Find where the given text appears and provide that cell's center as (x, y) coordinate. 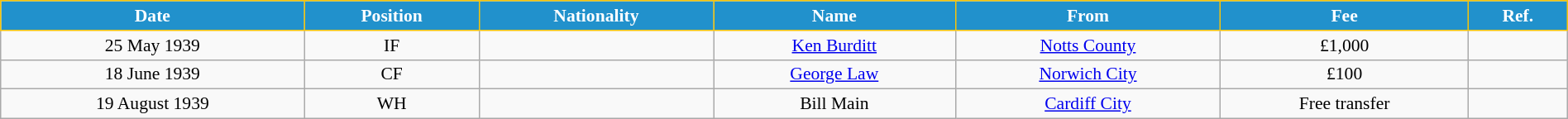
Notts County (1088, 45)
IF (392, 45)
CF (392, 74)
25 May 1939 (152, 45)
Name (834, 16)
From (1088, 16)
WH (392, 104)
Nationality (595, 16)
Ken Burditt (834, 45)
£100 (1345, 74)
Date (152, 16)
Free transfer (1345, 104)
Bill Main (834, 104)
Norwich City (1088, 74)
Fee (1345, 16)
Cardiff City (1088, 104)
18 June 1939 (152, 74)
£1,000 (1345, 45)
Ref. (1518, 16)
Position (392, 16)
George Law (834, 74)
19 August 1939 (152, 104)
